Provide the [X, Y] coordinate of the cell's center where the given text is located.  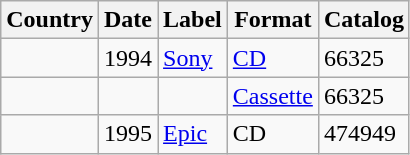
Epic [193, 134]
Date [128, 20]
1994 [128, 58]
Catalog [364, 20]
Sony [193, 58]
Cassette [272, 96]
1995 [128, 134]
Label [193, 20]
Format [272, 20]
474949 [364, 134]
Country [50, 20]
